For the text-containing cell, return its midpoint in [X, Y] coordinate format. 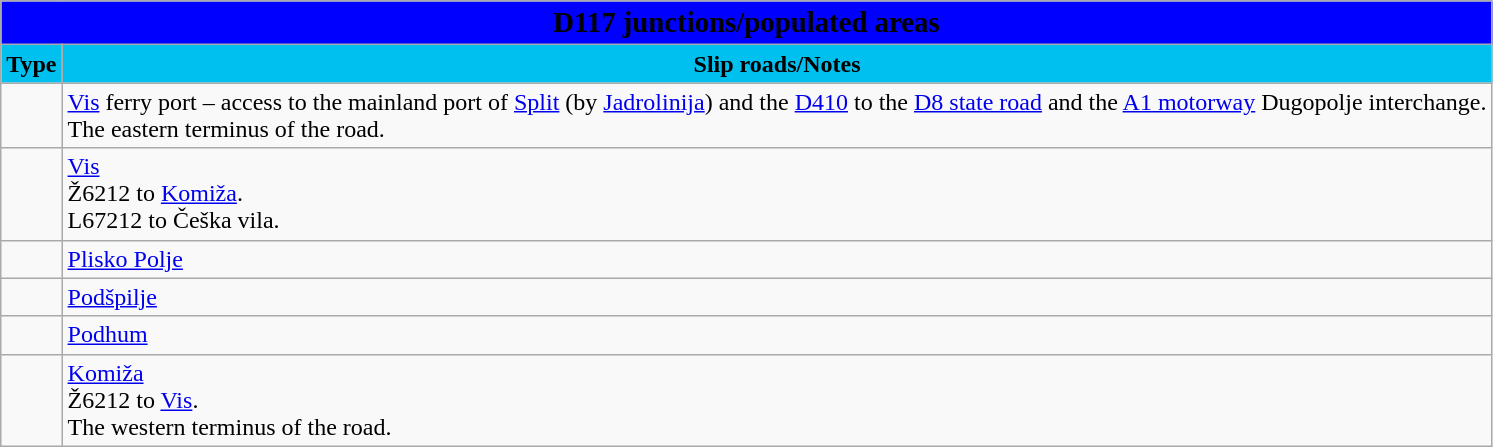
D117 junctions/populated areas [746, 23]
KomižaŽ6212 to Vis.The western terminus of the road. [777, 400]
Slip roads/Notes [777, 64]
Plisko Polje [777, 259]
Podšpilje [777, 297]
Podhum [777, 335]
VisŽ6212 to Komiža.L67212 to Češka vila. [777, 194]
Type [32, 64]
